Return (x, y) of the center of cell containing provided text 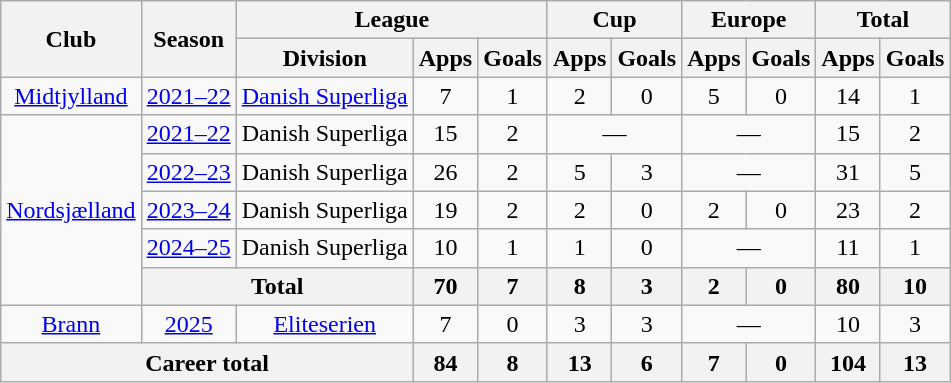
Cup (614, 20)
31 (848, 172)
2023–24 (188, 210)
Nordsjælland (71, 210)
14 (848, 96)
2024–25 (188, 248)
League (392, 20)
2022–23 (188, 172)
19 (445, 210)
70 (445, 286)
Division (324, 58)
Europe (749, 20)
84 (445, 362)
6 (647, 362)
80 (848, 286)
23 (848, 210)
104 (848, 362)
2025 (188, 324)
Midtjylland (71, 96)
26 (445, 172)
Eliteserien (324, 324)
11 (848, 248)
Brann (71, 324)
Club (71, 39)
Season (188, 39)
Career total (207, 362)
